Determine the [X, Y] coordinate at the center of the cell enclosing the given text.  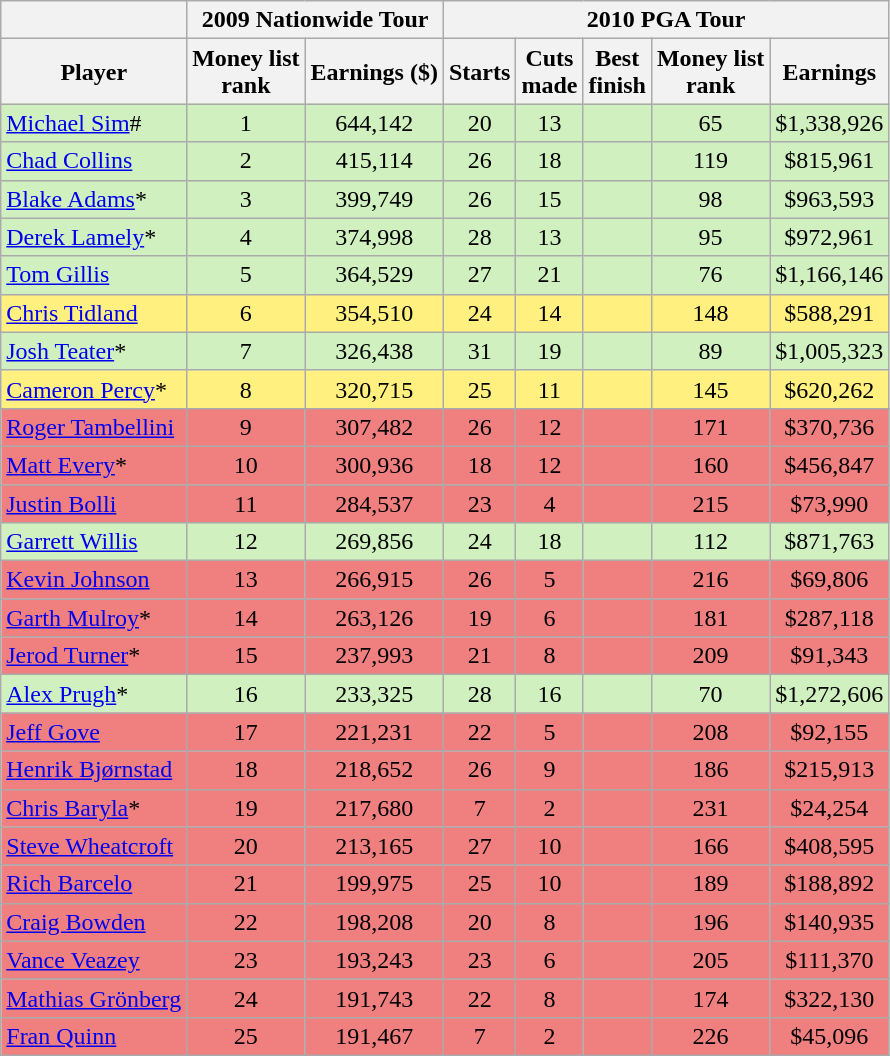
$45,096 [830, 1036]
Craig Bowden [94, 922]
1 [246, 123]
399,749 [374, 199]
$1,005,323 [830, 351]
$73,990 [830, 503]
Tom Gillis [94, 275]
$963,593 [830, 199]
Chris Baryla* [94, 808]
209 [710, 656]
Alex Prugh* [94, 694]
98 [710, 199]
193,243 [374, 960]
$620,262 [830, 389]
Roger Tambellini [94, 427]
Bestfinish [617, 72]
$91,343 [830, 656]
Jeff Gove [94, 732]
364,529 [374, 275]
191,467 [374, 1036]
76 [710, 275]
Kevin Johnson [94, 580]
31 [479, 351]
$456,847 [830, 465]
320,715 [374, 389]
$215,913 [830, 770]
186 [710, 770]
Josh Teater* [94, 351]
Steve Wheatcroft [94, 846]
Blake Adams* [94, 199]
17 [246, 732]
$815,961 [830, 161]
Player [94, 72]
263,126 [374, 618]
Michael Sim# [94, 123]
233,325 [374, 694]
205 [710, 960]
Cameron Percy* [94, 389]
213,165 [374, 846]
Chris Tidland [94, 313]
Garth Mulroy* [94, 618]
237,993 [374, 656]
171 [710, 427]
Justin Bolli [94, 503]
266,915 [374, 580]
3 [246, 199]
$588,291 [830, 313]
89 [710, 351]
$871,763 [830, 542]
217,680 [374, 808]
145 [710, 389]
221,231 [374, 732]
218,652 [374, 770]
Earnings [830, 72]
$1,338,926 [830, 123]
415,114 [374, 161]
$322,130 [830, 998]
$140,935 [830, 922]
216 [710, 580]
196 [710, 922]
Earnings ($) [374, 72]
160 [710, 465]
$188,892 [830, 884]
226 [710, 1036]
$972,961 [830, 237]
198,208 [374, 922]
181 [710, 618]
$111,370 [830, 960]
284,537 [374, 503]
112 [710, 542]
$1,166,146 [830, 275]
Garrett Willis [94, 542]
Derek Lamely* [94, 237]
Henrik Bjørnstad [94, 770]
166 [710, 846]
$287,118 [830, 618]
326,438 [374, 351]
208 [710, 732]
70 [710, 694]
148 [710, 313]
300,936 [374, 465]
Mathias Grönberg [94, 998]
Rich Barcelo [94, 884]
191,743 [374, 998]
Cutsmade [550, 72]
$69,806 [830, 580]
199,975 [374, 884]
Chad Collins [94, 161]
$92,155 [830, 732]
644,142 [374, 123]
119 [710, 161]
$1,272,606 [830, 694]
Starts [479, 72]
$24,254 [830, 808]
215 [710, 503]
Matt Every* [94, 465]
Fran Quinn [94, 1036]
269,856 [374, 542]
$370,736 [830, 427]
2009 Nationwide Tour [316, 20]
2010 PGA Tour [666, 20]
65 [710, 123]
95 [710, 237]
374,998 [374, 237]
189 [710, 884]
174 [710, 998]
231 [710, 808]
Jerod Turner* [94, 656]
$408,595 [830, 846]
354,510 [374, 313]
307,482 [374, 427]
Vance Veazey [94, 960]
